Search for the cell housing the specified text and yield its [x, y] center coordinate. 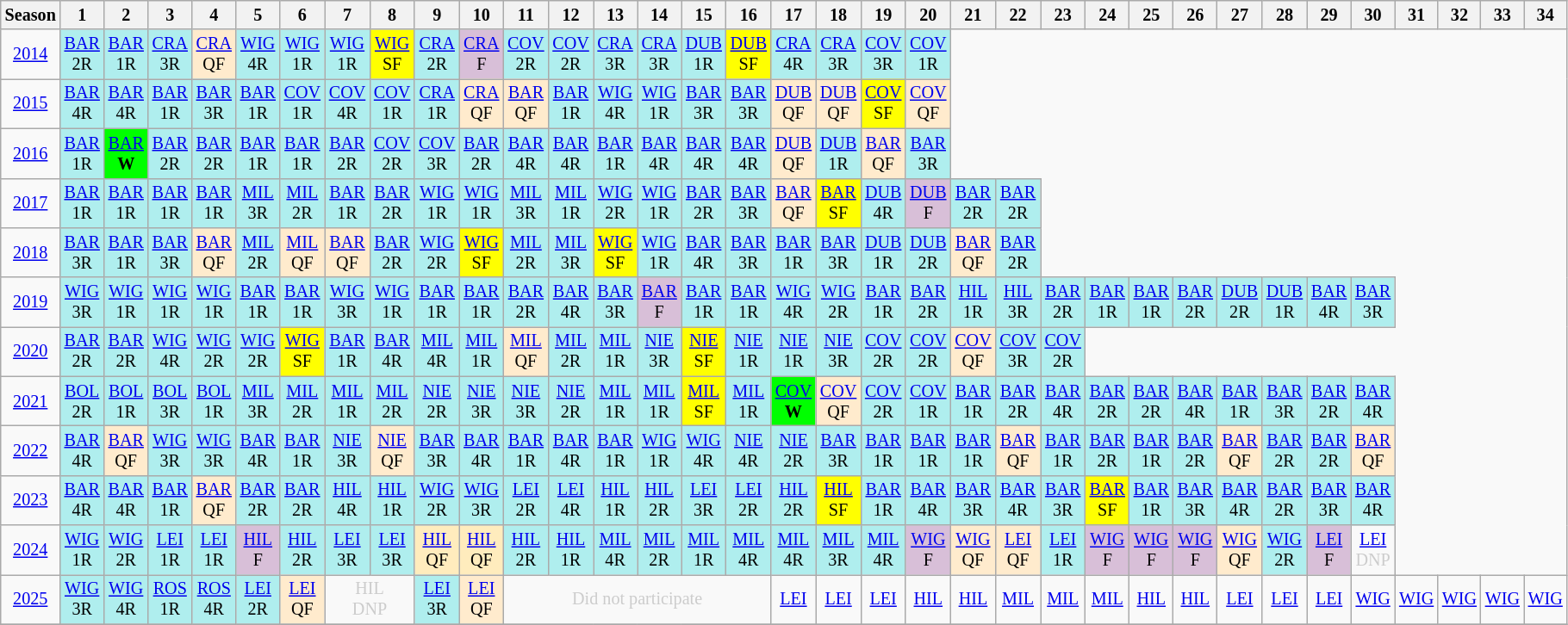
19 [883, 15]
HIL3R [1017, 302]
25 [1151, 15]
COVW [793, 401]
BOL2R [83, 401]
BOL3R [171, 401]
2025 [31, 600]
CRA2R [437, 54]
16 [749, 15]
HILSF [838, 500]
21 [973, 15]
COV4R [347, 104]
HIL4R [347, 500]
15 [704, 15]
2022 [31, 451]
22 [1017, 15]
4 [214, 15]
2021 [31, 401]
27 [1240, 15]
DUB4R [883, 203]
23 [1063, 15]
HILF [258, 550]
Did not participate [638, 600]
2019 [31, 302]
2023 [31, 500]
14 [660, 15]
30 [1373, 15]
NIE4R [749, 451]
COVSF [883, 104]
28 [1285, 15]
2017 [31, 203]
BARW [126, 153]
29 [1328, 15]
12 [570, 15]
5 [258, 15]
NIEQF [392, 451]
10 [481, 15]
CRA4R [793, 54]
9 [437, 15]
3 [171, 15]
CRAF [481, 54]
2020 [31, 352]
7 [347, 15]
20 [928, 15]
32 [1459, 15]
33 [1503, 15]
DUBSF [749, 54]
1 [83, 15]
2014 [31, 54]
2 [126, 15]
LEIDNP [1373, 550]
13 [615, 15]
34 [1546, 15]
17 [793, 15]
2015 [31, 104]
CRA1R [437, 104]
26 [1196, 15]
Season [31, 15]
2018 [31, 253]
24 [1108, 15]
6 [302, 15]
8 [392, 15]
MILSF [704, 401]
11 [526, 15]
HILDNP [370, 600]
ROS1R [171, 600]
NIESF [704, 352]
2024 [31, 550]
BARF [660, 302]
ROS4R [214, 600]
LEIF [1328, 550]
18 [838, 15]
LEI4R [570, 500]
2016 [31, 153]
DUBF [928, 203]
31 [1416, 15]
